Return [x, y] of the center of cell containing provided text 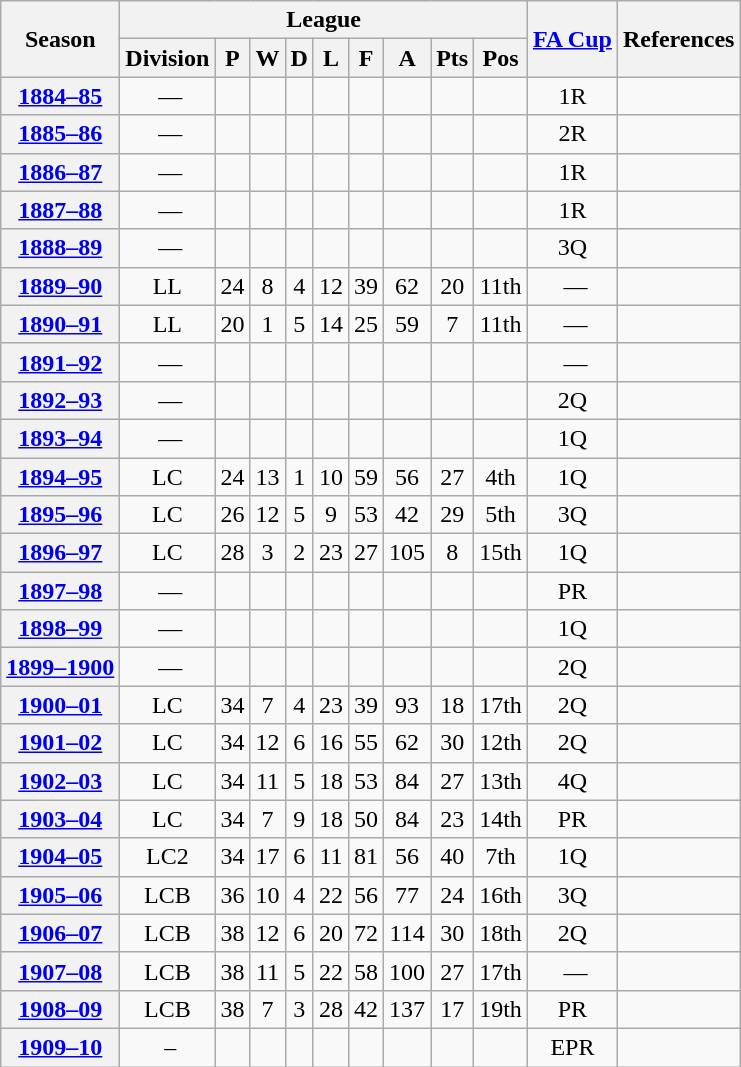
25 [366, 324]
Season [60, 39]
1895–96 [60, 515]
FA Cup [572, 39]
References [678, 39]
1904–05 [60, 857]
12th [501, 743]
58 [366, 971]
1891–92 [60, 362]
55 [366, 743]
105 [408, 553]
1886–87 [60, 172]
1884–85 [60, 96]
1902–03 [60, 781]
2 [299, 553]
1908–09 [60, 1009]
13 [268, 477]
100 [408, 971]
1892–93 [60, 400]
1889–90 [60, 286]
36 [232, 895]
1888–89 [60, 248]
81 [366, 857]
1906–07 [60, 933]
League [324, 20]
1890–91 [60, 324]
16 [330, 743]
26 [232, 515]
1896–97 [60, 553]
Pos [501, 58]
1899–1900 [60, 667]
114 [408, 933]
15th [501, 553]
93 [408, 705]
L [330, 58]
1898–99 [60, 629]
P [232, 58]
A [408, 58]
Division [168, 58]
– [168, 1047]
1909–10 [60, 1047]
LC2 [168, 857]
4th [501, 477]
1907–08 [60, 971]
1893–94 [60, 438]
1885–86 [60, 134]
1901–02 [60, 743]
5th [501, 515]
1887–88 [60, 210]
4Q [572, 781]
1897–98 [60, 591]
77 [408, 895]
7th [501, 857]
2R [572, 134]
16th [501, 895]
1903–04 [60, 819]
72 [366, 933]
19th [501, 1009]
Pts [452, 58]
13th [501, 781]
18th [501, 933]
1905–06 [60, 895]
29 [452, 515]
1900–01 [60, 705]
D [299, 58]
1894–95 [60, 477]
W [268, 58]
EPR [572, 1047]
137 [408, 1009]
40 [452, 857]
14 [330, 324]
14th [501, 819]
50 [366, 819]
F [366, 58]
